For the text-containing cell, return its midpoint in (X, Y) coordinate format. 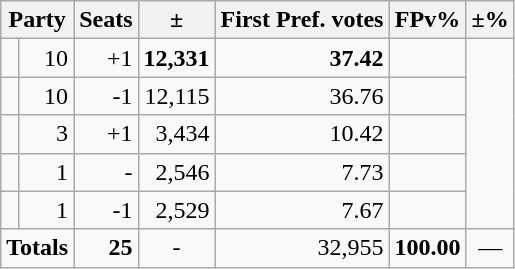
2,546 (176, 172)
First Pref. votes (302, 20)
7.73 (302, 172)
Totals (38, 248)
12,115 (176, 96)
12,331 (176, 58)
3,434 (176, 134)
± (176, 20)
37.42 (302, 58)
— (490, 248)
32,955 (302, 248)
36.76 (302, 96)
10.42 (302, 134)
7.67 (302, 210)
±% (490, 20)
FPv% (428, 20)
Party (38, 20)
2,529 (176, 210)
25 (106, 248)
3 (46, 134)
Seats (106, 20)
100.00 (428, 248)
